Scan for the cell matching the given text and deliver its [x, y] coordinate at center. 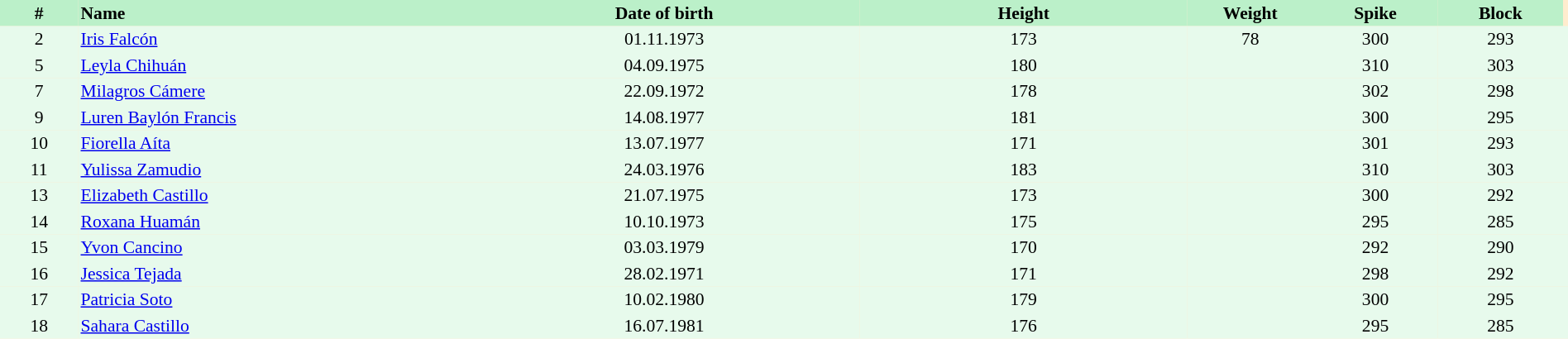
16.07.1981 [664, 326]
Roxana Huamán [273, 222]
Weight [1250, 13]
# [39, 13]
183 [1024, 169]
Fiorella Aíta [273, 144]
13.07.1977 [664, 144]
Jessica Tejada [273, 274]
290 [1500, 248]
301 [1374, 144]
179 [1024, 299]
Iris Falcón [273, 40]
24.03.1976 [664, 169]
9 [39, 117]
10.10.1973 [664, 222]
Height [1024, 13]
7 [39, 91]
180 [1024, 65]
13 [39, 195]
Yvon Cancino [273, 248]
78 [1250, 40]
11 [39, 169]
178 [1024, 91]
176 [1024, 326]
175 [1024, 222]
181 [1024, 117]
10.02.1980 [664, 299]
5 [39, 65]
302 [1374, 91]
Yulissa Zamudio [273, 169]
15 [39, 248]
18 [39, 326]
03.03.1979 [664, 248]
Block [1500, 13]
Name [273, 13]
Luren Baylón Francis [273, 117]
Elizabeth Castillo [273, 195]
Date of birth [664, 13]
22.09.1972 [664, 91]
14 [39, 222]
14.08.1977 [664, 117]
Spike [1374, 13]
17 [39, 299]
Patricia Soto [273, 299]
Leyla Chihuán [273, 65]
Milagros Cámere [273, 91]
10 [39, 144]
170 [1024, 248]
16 [39, 274]
21.07.1975 [664, 195]
2 [39, 40]
Sahara Castillo [273, 326]
04.09.1975 [664, 65]
01.11.1973 [664, 40]
28.02.1971 [664, 274]
